For the text-containing cell, return its midpoint in [x, y] coordinate format. 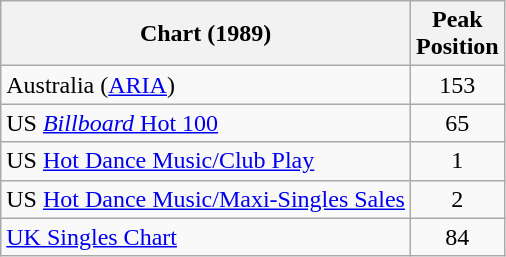
65 [457, 123]
153 [457, 85]
UK Singles Chart [206, 237]
US Billboard Hot 100 [206, 123]
PeakPosition [457, 34]
84 [457, 237]
2 [457, 199]
Australia (ARIA) [206, 85]
US Hot Dance Music/Club Play [206, 161]
1 [457, 161]
Chart (1989) [206, 34]
US Hot Dance Music/Maxi-Singles Sales [206, 199]
